Output the [x, y] coordinate of the center of the cell containing the given text.  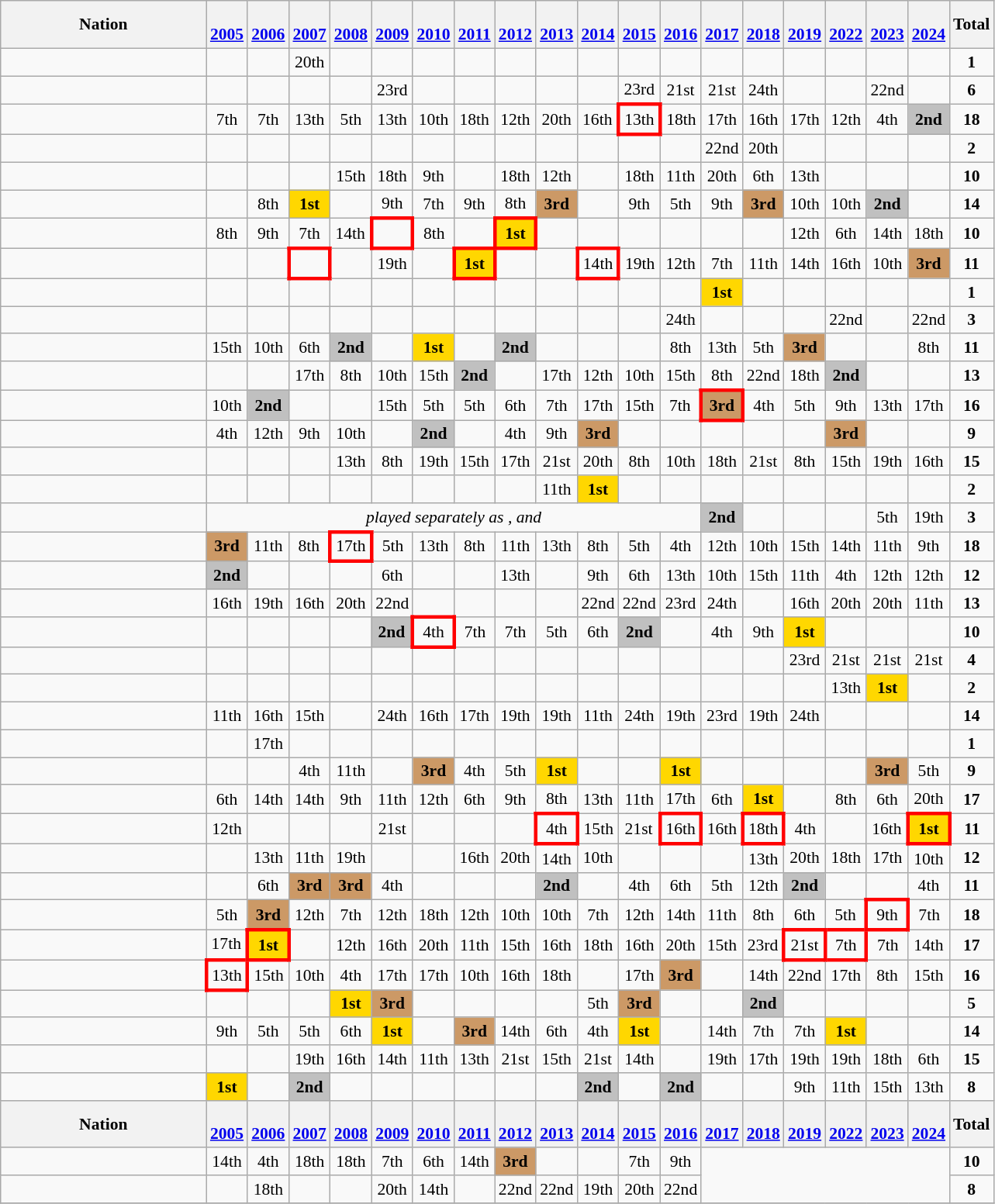
6 [971, 90]
played separately as , and [454, 518]
4 [971, 661]
5 [971, 1004]
